Scan for the cell matching the given text and deliver its (x, y) coordinate at center. 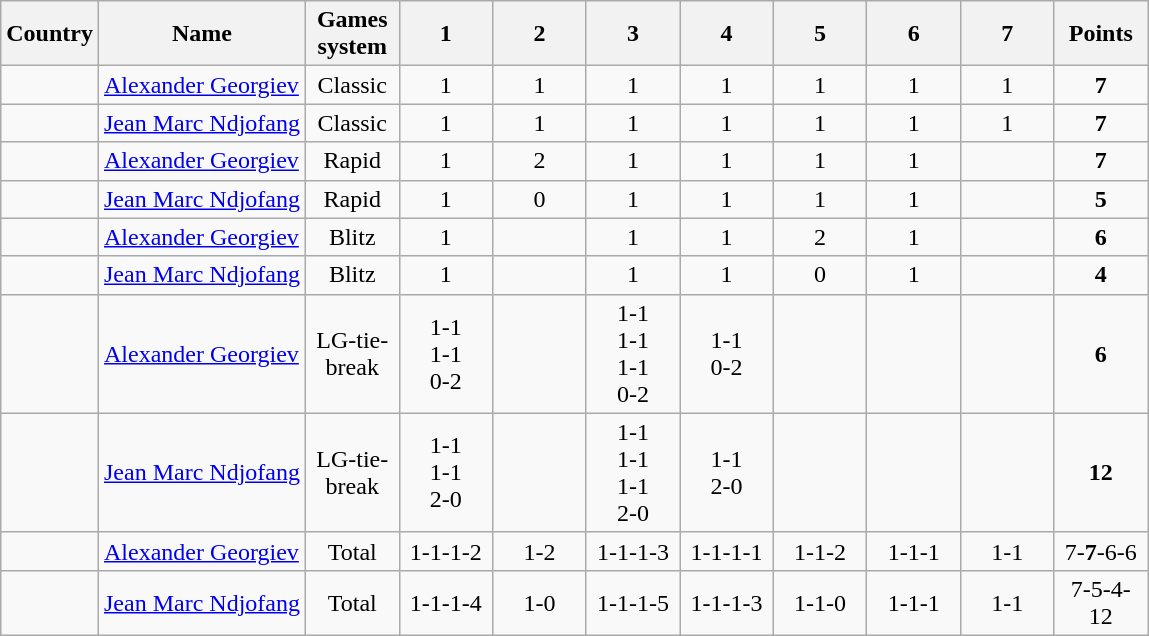
1-1-1-4 (446, 602)
12 (1101, 472)
1-1-2 (820, 551)
Points (1101, 34)
1-11-10-2 (446, 354)
1-11-11-10-2 (633, 354)
1-2 (540, 551)
Games system (352, 34)
1-1-1-2 (446, 551)
1-11-12-0 (446, 472)
3 (633, 34)
1-1-1-1 (727, 551)
1-11-11-12-0 (633, 472)
1-12-0 (727, 472)
1-1-1-5 (633, 602)
7-7-6-6 (1101, 551)
Name (202, 34)
1-0 (540, 602)
1-1-0 (820, 602)
7-5-4-12 (1101, 602)
1-10-2 (727, 354)
Country (50, 34)
